Find where the given text appears and provide that cell's center as (x, y) coordinate. 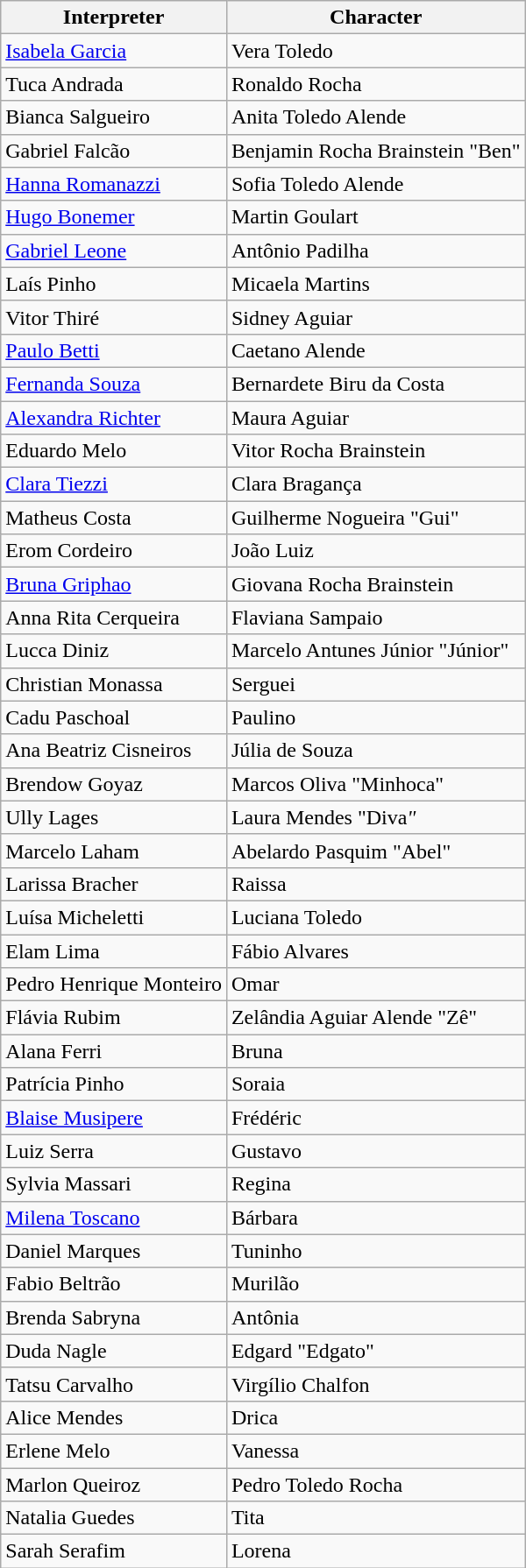
Ana Beatriz Cisneiros (114, 751)
Marlon Queiroz (114, 1485)
Ronaldo Rocha (375, 84)
Paulino (375, 717)
Fábio Alvares (375, 950)
Blaise Musipere (114, 1118)
Flávia Rubim (114, 1018)
Sylvia Massari (114, 1184)
Hanna Romanazzi (114, 184)
Cadu Paschoal (114, 717)
Brendow Goyaz (114, 784)
Pedro Henrique Monteiro (114, 985)
Soraia (375, 1084)
Frédéric (375, 1118)
Erlene Melo (114, 1451)
Daniel Marques (114, 1251)
Character (375, 18)
Hugo Bonemer (114, 217)
Marcelo Antunes Júnior "Júnior" (375, 651)
Júlia de Souza (375, 751)
Lorena (375, 1551)
Laura Mendes "Diva" (375, 817)
Alana Ferri (114, 1051)
Clara Bragança (375, 484)
Bernardete Biru da Costa (375, 384)
Fabio Beltrão (114, 1284)
Giovana Rocha Brainstein (375, 584)
Murilão (375, 1284)
Elam Lima (114, 950)
Vera Toledo (375, 51)
Brenda Sabryna (114, 1317)
Luciana Toledo (375, 917)
Vanessa (375, 1451)
Luiz Serra (114, 1151)
Edgard "Edgato" (375, 1351)
Serguei (375, 684)
Abelardo Pasquim "Abel" (375, 851)
Bianca Salgueiro (114, 117)
Marcelo Laham (114, 851)
Clara Tiezzi (114, 484)
Regina (375, 1184)
Zelândia Aguiar Alende "Zê" (375, 1018)
Tuninho (375, 1251)
Micaela Martins (375, 284)
Gustavo (375, 1151)
Drica (375, 1417)
Christian Monassa (114, 684)
Tuca Andrada (114, 84)
Gabriel Falcão (114, 151)
Sidney Aguiar (375, 317)
Alice Mendes (114, 1417)
Interpreter (114, 18)
Eduardo Melo (114, 451)
Erom Cordeiro (114, 551)
Patrícia Pinho (114, 1084)
Tatsu Carvalho (114, 1384)
Vitor Rocha Brainstein (375, 451)
Guilherme Nogueira "Gui" (375, 518)
Bárbara (375, 1218)
Bruna (375, 1051)
Flaviana Sampaio (375, 618)
Virgílio Chalfon (375, 1384)
Duda Nagle (114, 1351)
João Luiz (375, 551)
Lucca Diniz (114, 651)
Maura Aguiar (375, 418)
Gabriel Leone (114, 251)
Paulo Betti (114, 350)
Luísa Micheletti (114, 917)
Tita (375, 1518)
Anna Rita Cerqueira (114, 618)
Marcos Oliva "Minhoca" (375, 784)
Vitor Thiré (114, 317)
Natalia Guedes (114, 1518)
Martin Goulart (375, 217)
Milena Toscano (114, 1218)
Pedro Toledo Rocha (375, 1485)
Anita Toledo Alende (375, 117)
Larissa Bracher (114, 884)
Fernanda Souza (114, 384)
Laís Pinho (114, 284)
Caetano Alende (375, 350)
Sofia Toledo Alende (375, 184)
Sarah Serafim (114, 1551)
Matheus Costa (114, 518)
Alexandra Richter (114, 418)
Ully Lages (114, 817)
Raissa (375, 884)
Benjamin Rocha Brainstein "Ben" (375, 151)
Antônia (375, 1317)
Bruna Griphao (114, 584)
Antônio Padilha (375, 251)
Omar (375, 985)
Isabela Garcia (114, 51)
